Return the [x, y] coordinate for the center point of the cell that contains the specified text.  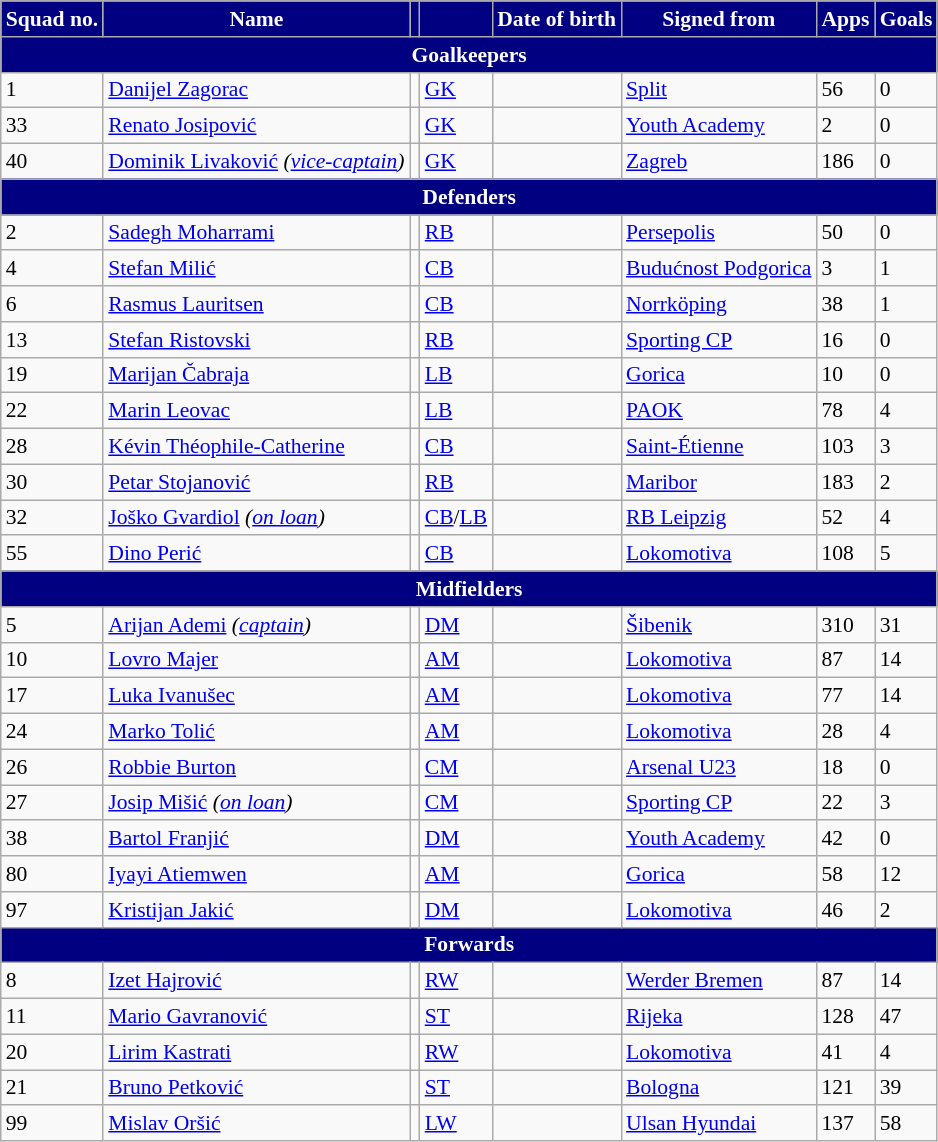
12 [906, 874]
Kévin Théophile-Catherine [256, 447]
Marin Leovac [256, 411]
41 [845, 1052]
Apps [845, 19]
13 [52, 340]
Bologna [718, 1088]
Midfielders [470, 589]
Dominik Livaković (vice-captain) [256, 162]
56 [845, 90]
26 [52, 767]
Ulsan Hyundai [718, 1124]
Forwards [470, 945]
Date of birth [556, 19]
RB Leipzig [718, 518]
Squad no. [52, 19]
Defenders [470, 197]
31 [906, 625]
Šibenik [718, 625]
8 [52, 981]
137 [845, 1124]
Zagreb [718, 162]
Josip Mišić (on loan) [256, 803]
Kristijan Jakić [256, 910]
Stefan Milić [256, 269]
Dino Perić [256, 554]
Danijel Zagorac [256, 90]
97 [52, 910]
32 [52, 518]
Sadegh Moharrami [256, 233]
99 [52, 1124]
Bruno Petković [256, 1088]
Werder Bremen [718, 981]
Saint-Étienne [718, 447]
Stefan Ristovski [256, 340]
183 [845, 482]
30 [52, 482]
18 [845, 767]
Signed from [718, 19]
Joško Gvardiol (on loan) [256, 518]
46 [845, 910]
24 [52, 732]
PAOK [718, 411]
Renato Josipović [256, 126]
Petar Stojanović [256, 482]
Goals [906, 19]
CB/LB [456, 518]
55 [52, 554]
52 [845, 518]
47 [906, 1017]
Mario Gavranović [256, 1017]
17 [52, 696]
40 [52, 162]
78 [845, 411]
Budućnost Podgorica [718, 269]
Iyayi Atiemwen [256, 874]
Marijan Čabraja [256, 375]
Norrköping [718, 304]
16 [845, 340]
77 [845, 696]
6 [52, 304]
121 [845, 1088]
LW [456, 1124]
19 [52, 375]
11 [52, 1017]
Lovro Majer [256, 660]
27 [52, 803]
Split [718, 90]
108 [845, 554]
33 [52, 126]
Rijeka [718, 1017]
Robbie Burton [256, 767]
Lirim Kastrati [256, 1052]
103 [845, 447]
Luka Ivanušec [256, 696]
Name [256, 19]
20 [52, 1052]
186 [845, 162]
Rasmus Lauritsen [256, 304]
Mislav Oršić [256, 1124]
Izet Hajrović [256, 981]
39 [906, 1088]
42 [845, 839]
Bartol Franjić [256, 839]
Arsenal U23 [718, 767]
310 [845, 625]
Goalkeepers [470, 55]
128 [845, 1017]
Arijan Ademi (captain) [256, 625]
50 [845, 233]
21 [52, 1088]
Marko Tolić [256, 732]
80 [52, 874]
Persepolis [718, 233]
Maribor [718, 482]
